Find where the given text appears and provide that cell's center as (X, Y) coordinate. 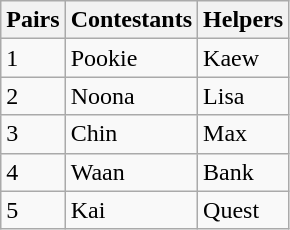
Quest (244, 210)
Lisa (244, 96)
Pookie (131, 58)
Helpers (244, 20)
Chin (131, 134)
Kai (131, 210)
2 (33, 96)
3 (33, 134)
4 (33, 172)
Waan (131, 172)
Noona (131, 96)
Kaew (244, 58)
5 (33, 210)
1 (33, 58)
Pairs (33, 20)
Bank (244, 172)
Max (244, 134)
Contestants (131, 20)
